Determine the (X, Y) coordinate at the center of the cell enclosing the given text.  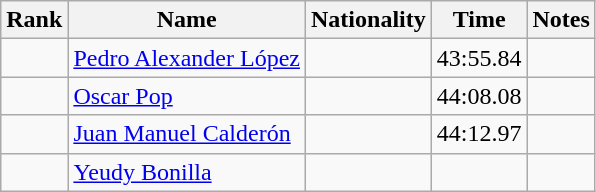
Rank (34, 20)
44:12.97 (479, 134)
44:08.08 (479, 96)
43:55.84 (479, 58)
Yeudy Bonilla (187, 172)
Time (479, 20)
Oscar Pop (187, 96)
Juan Manuel Calderón (187, 134)
Name (187, 20)
Nationality (369, 20)
Notes (561, 20)
Pedro Alexander López (187, 58)
